Pinpoint the cell where the given text exists, returning its (X, Y) midpoint coordinate. 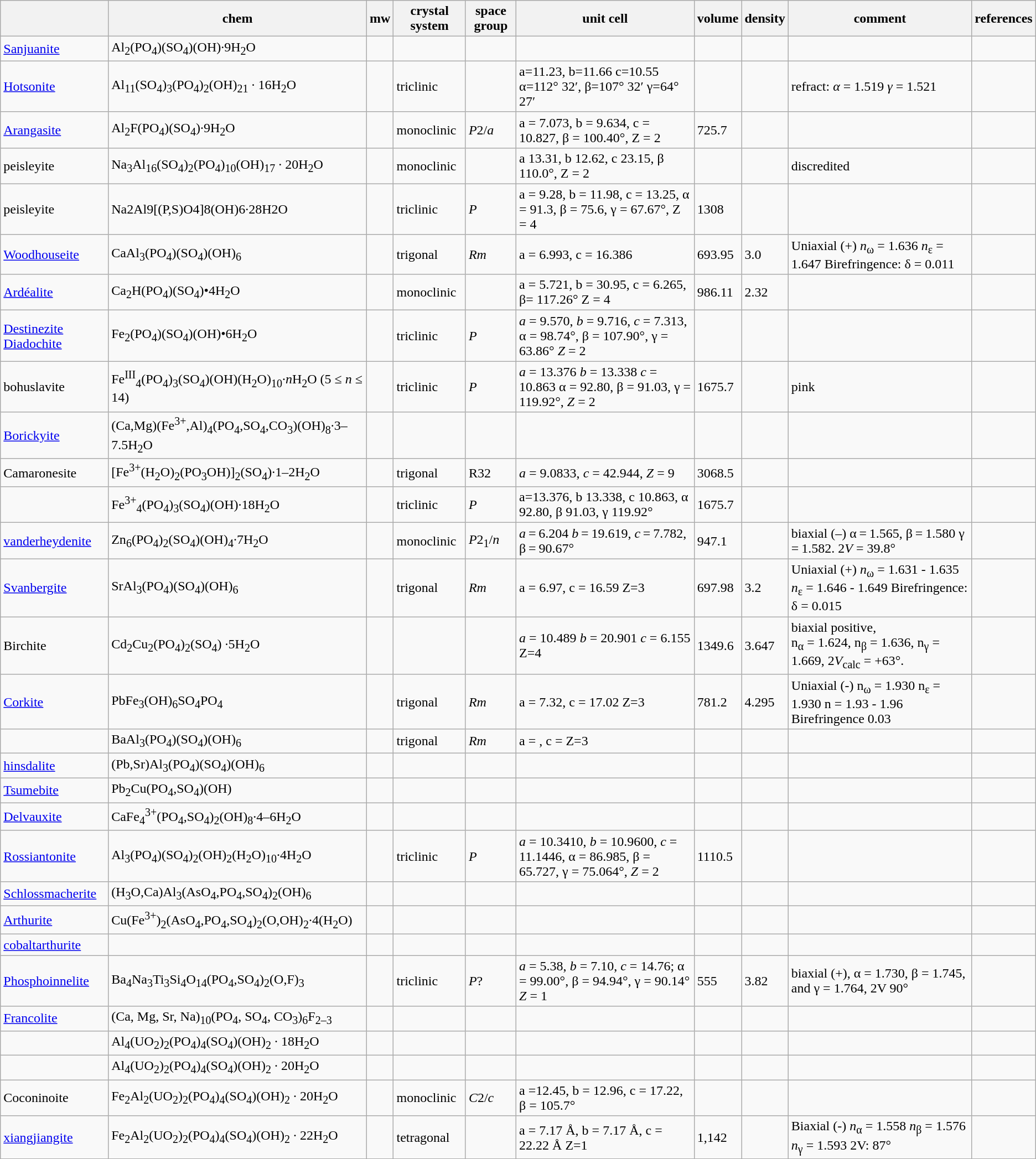
Schlossmacherite (54, 894)
Corkite (54, 701)
unit cell (605, 19)
Al2(PO4)(SO4)(OH)·9H2O (238, 49)
3.647 (765, 646)
a=13.376, b 13.338, c 10.863, α 92.80, β 91.03, γ 119.92° (605, 505)
hinsdalite (54, 766)
Hotsonite (54, 86)
mw (380, 19)
cobaltarthurite (54, 945)
(Ca, Mg, Sr, Na)10(PO4, SO4, CO3)6F2–3 (238, 1018)
discredited (880, 166)
Fe3+4(PO4)3(SO4)(OH)·18H2O (238, 505)
Pb2Cu(PO4,SO4)(OH) (238, 790)
PbFe3(OH)6SO4PO4 (238, 701)
697.98 (718, 588)
947.1 (718, 541)
Zn6(PO4)2(SO4)(OH)4·7H2O (238, 541)
Na3Al16(SO4)2(PO4)10(OH)17 · 20H2O (238, 166)
3068.5 (718, 472)
tetragonal (429, 1137)
986.11 (718, 292)
a = 7.17 Å, b = 7.17 Å, c = 22.22 Å Z=1 (605, 1137)
Ba4Na3Ti3Si4O14(PO4,SO4)2(O,F)3 (238, 981)
a=11.23, b=11.66 c=10.55 α=112° 32′, β=107° 32′ γ=64° 27′ (605, 86)
Al4(UO2)2(PO4)4(SO4)(OH)2 · 20H2O (238, 1068)
Destinezite Diadochite (54, 336)
Ardéalite (54, 292)
chem (238, 19)
Coconinoite (54, 1098)
Cd2Cu2(PO4)2(SO4) ·5H2O (238, 646)
3.0 (765, 254)
Phosphoinnelite (54, 981)
a = 5.38, b = 7.10, c = 14.76; α = 99.00°, β = 94.94°, γ = 90.14° Z = 1 (605, 981)
xiangjiangite (54, 1137)
a 13.31, b 12.62, c 23.15, β 110.0°, Z = 2 (605, 166)
1308 (718, 209)
1349.6 (718, 646)
a = 10.489 b = 20.901 c = 6.155 Z=4 (605, 646)
(Pb,Sr)Al3(PO4)(SO4)(OH)6 (238, 766)
Al4(UO2)2(PO4)4(SO4)(OH)2 · 18H2O (238, 1043)
a = 9.28, b = 11.98, c = 13.25, α = 91.3, β = 75.6, γ = 67.67°, Z = 4 (605, 209)
Uniaxial (+) nω = 1.636 nε = 1.647 Birefringence: δ = 0.011 (880, 254)
Camaronesite (54, 472)
CaAl3(PO4)(SO4)(OH)6 (238, 254)
CaFe43+(PO4,SO4)2(OH)8·4–6H2O (238, 817)
Arthurite (54, 921)
Biaxial (-) nα = 1.558 nβ = 1.576 nγ = 1.593 2V: 87° (880, 1137)
pink (880, 387)
[Fe3+(H2O)2(PO3OH)]2(SO4)·1–2H2O (238, 472)
725.7 (718, 129)
bohuslavite (54, 387)
Borickyite (54, 435)
Al11(SO4)3(PO4)2(OH)21 · 16H2O (238, 86)
space group (490, 19)
a = 6.204 b = 19.619, c = 7.782, β = 90.67° (605, 541)
vanderheydenite (54, 541)
references (1004, 19)
Francolite (54, 1018)
a = 9.0833, c = 42.944, Z = 9 (605, 472)
1110.5 (718, 856)
Fe2(PO4)(SO4)(OH)•6H2O (238, 336)
a = 10.3410, b = 10.9600, c = 11.1446, α = 86.985, β = 65.727, γ = 75.064°, Z = 2 (605, 856)
2.32 (765, 292)
a = 7.073, b = 9.634, c = 10.827, β = 100.40°, Z = 2 (605, 129)
biaxial (–) α = 1.565, β = 1.580 γ = 1.582. 2V = 39.8° (880, 541)
3.2 (765, 588)
a = , c = Z=3 (605, 741)
Sanjuanite (54, 49)
781.2 (718, 701)
C2/c (490, 1098)
Rossiantonite (54, 856)
(H3O,Ca)Al3(AsO4,PO4,SO4)2(OH)6 (238, 894)
refract: α = 1.519 γ = 1.521 (880, 86)
Svanbergite (54, 588)
1,142 (718, 1137)
BaAl3(PO4)(SO4)(OH)6 (238, 741)
555 (718, 981)
P21/n (490, 541)
a = 9.570, b = 9.716, c = 7.313, α = 98.74°, β = 107.90°, γ = 63.86° Z = 2 (605, 336)
Al3(PO4)(SO4)2(OH)2(H2O)10·4H2O (238, 856)
Birchite (54, 646)
(Ca,Mg)(Fe3+,Al)4(PO4,SO4,CO3)(OH)8·3–7.5H2O (238, 435)
biaxial (+), α = 1.730, β = 1.745, and γ = 1.764, 2V 90° (880, 981)
R32 (490, 472)
biaxial positive,nα = 1.624, nβ = 1.636, nγ = 1.669, 2Vcalc = +63°. (880, 646)
Ca2H(PO4)(SO4)•4H2O (238, 292)
Tsumebite (54, 790)
Arangasite (54, 129)
a = 13.376 b = 13.338 c = 10.863 α = 92.80, β = 91.03, γ = 119.92°, Z = 2 (605, 387)
Na2Al9[(P,S)O4]8(OH)6·28H2O (238, 209)
a = 5.721, b = 30.95, c = 6.265, β= 117.26° Z = 4 (605, 292)
4.295 (765, 701)
Cu(Fe3+)2(AsO4,PO4,SO4)2(O,OH)2·4(H2O) (238, 921)
P2/a (490, 129)
crystal system (429, 19)
FeIII4(PO4)3(SO4)(OH)(H2O)10·nH2O (5 ≤ n ≤ 14) (238, 387)
Fe2Al2(UO2)2(PO4)4(SO4)(OH)2 · 20H2O (238, 1098)
volume (718, 19)
693.95 (718, 254)
Uniaxial (-) nω = 1.930 nε = 1.930 n = 1.93 - 1.96 Birefringence 0.03 (880, 701)
Fe2Al2(UO2)2(PO4)4(SO4)(OH)2 · 22H2O (238, 1137)
a =12.45, b = 12.96, c = 17.22, β = 105.7° (605, 1098)
Uniaxial (+) nω = 1.631 - 1.635 nε = 1.646 - 1.649 Birefringence: δ = 0.015 (880, 588)
Delvauxite (54, 817)
P? (490, 981)
comment (880, 19)
density (765, 19)
a = 6.993, c = 16.386 (605, 254)
Al2F(PO4)(SO4)·9H2O (238, 129)
Woodhouseite (54, 254)
a = 6.97, c = 16.59 Z=3 (605, 588)
3.82 (765, 981)
a = 7.32, c = 17.02 Z=3 (605, 701)
SrAl3(PO4)(SO4)(OH)6 (238, 588)
